Capture the cell that displays the provided text and extract its (x, y) central coordinate. 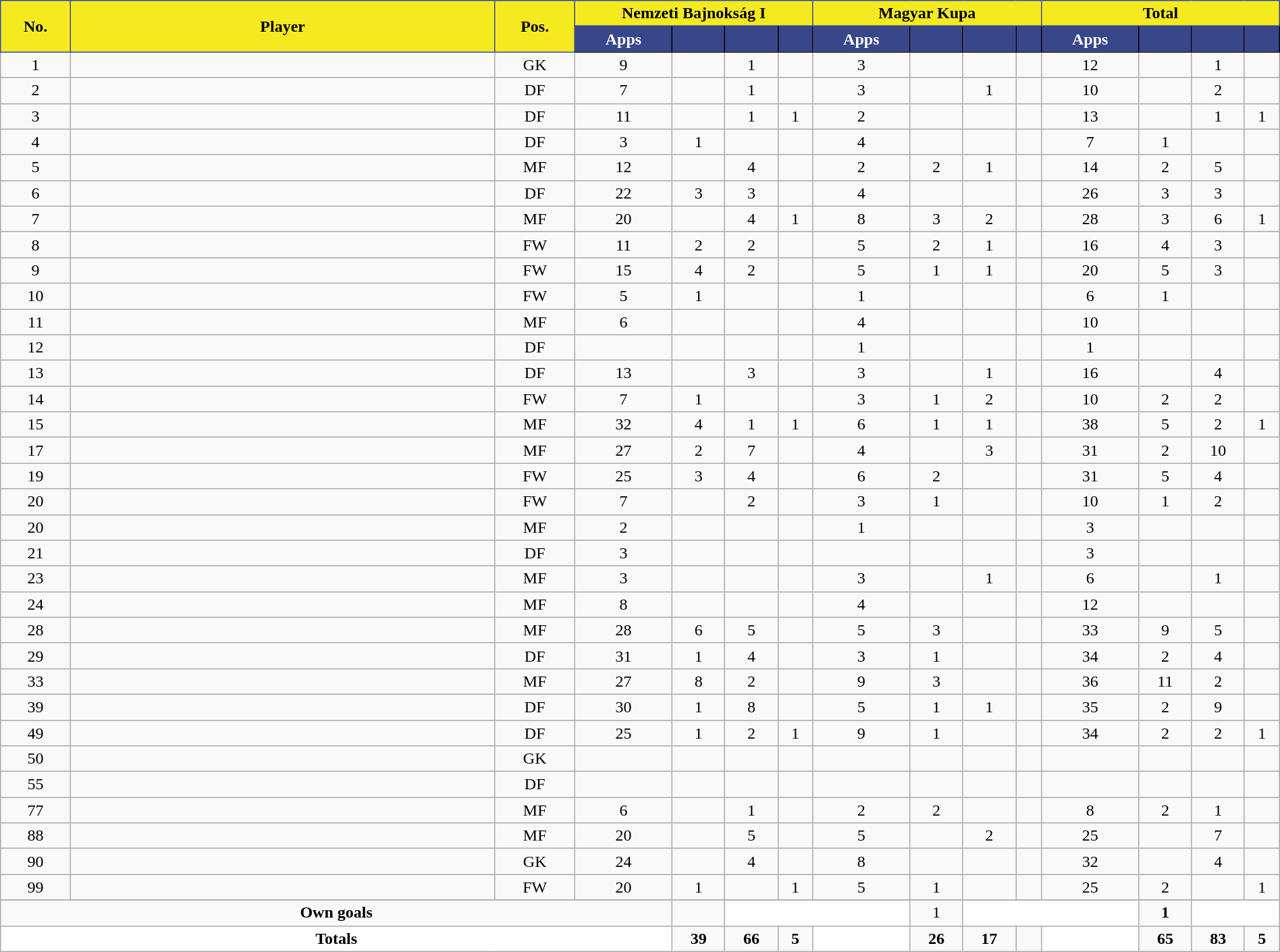
22 (623, 193)
90 (36, 862)
No. (36, 26)
Magyar Kupa (928, 14)
Totals (336, 938)
66 (751, 938)
77 (36, 810)
23 (36, 579)
Nemzeti Bajnokság I (693, 14)
65 (1165, 938)
55 (36, 785)
Player (282, 26)
Total (1161, 14)
36 (1090, 681)
83 (1218, 938)
38 (1090, 425)
Pos. (535, 26)
29 (36, 656)
50 (36, 759)
19 (36, 476)
21 (36, 553)
99 (36, 887)
35 (1090, 707)
49 (36, 733)
30 (623, 707)
88 (36, 836)
Own goals (336, 913)
